Provide the (X, Y) coordinate of the cell's center where the given text is located.  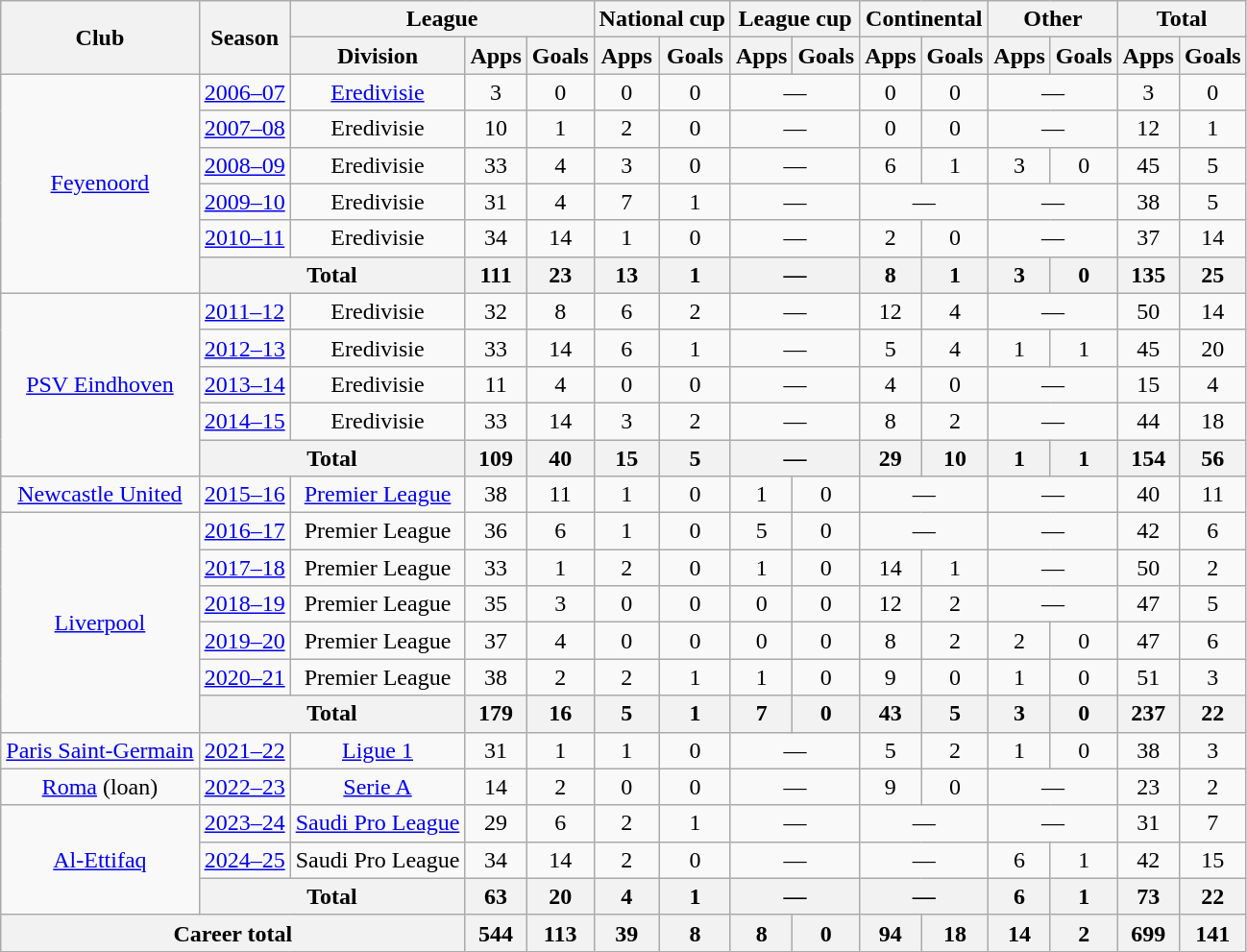
Serie A (378, 787)
2021–22 (244, 750)
32 (496, 311)
39 (626, 933)
2019–20 (244, 641)
25 (1212, 275)
13 (626, 275)
2024–25 (244, 860)
109 (496, 458)
PSV Eindhoven (100, 384)
Other (1053, 19)
Division (378, 56)
51 (1148, 677)
699 (1148, 933)
Ligue 1 (378, 750)
Feyenoord (100, 183)
2010–11 (244, 238)
2008–09 (244, 165)
2009–10 (244, 202)
2011–12 (244, 311)
2014–15 (244, 421)
111 (496, 275)
36 (496, 531)
Roma (loan) (100, 787)
63 (496, 896)
237 (1148, 714)
2023–24 (244, 823)
113 (560, 933)
35 (496, 604)
2015–16 (244, 495)
544 (496, 933)
Continental (924, 19)
16 (560, 714)
Paris Saint-Germain (100, 750)
2022–23 (244, 787)
League cup (795, 19)
Club (100, 37)
2017–18 (244, 568)
2018–19 (244, 604)
Season (244, 37)
141 (1212, 933)
2007–08 (244, 129)
154 (1148, 458)
43 (891, 714)
56 (1212, 458)
135 (1148, 275)
2012–13 (244, 348)
Newcastle United (100, 495)
2020–21 (244, 677)
2013–14 (244, 384)
179 (496, 714)
Al-Ettifaq (100, 860)
73 (1148, 896)
44 (1148, 421)
94 (891, 933)
Career total (232, 933)
League (442, 19)
National cup (662, 19)
Liverpool (100, 622)
2016–17 (244, 531)
2006–07 (244, 92)
